Scan for the cell matching the given text and deliver its [X, Y] coordinate at center. 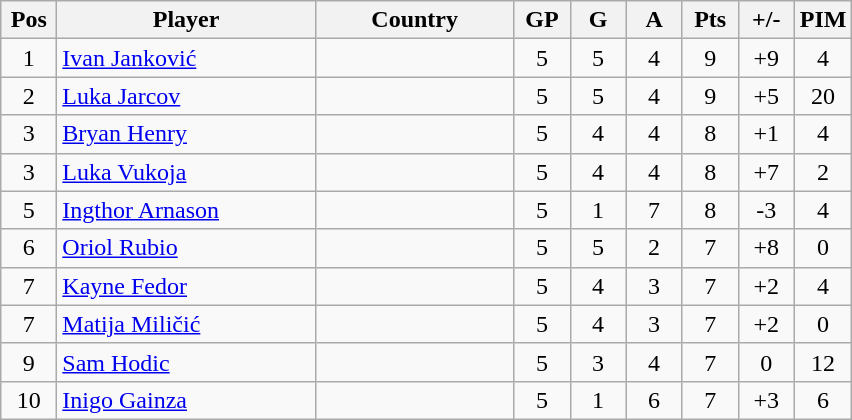
Ingthor Arnason [186, 210]
PIM [823, 20]
Oriol Rubio [186, 248]
Country [414, 20]
Kayne Fedor [186, 286]
+3 [766, 400]
Pts [710, 20]
A [654, 20]
Luka Jarcov [186, 96]
Bryan Henry [186, 134]
Sam Hodic [186, 362]
Inigo Gainza [186, 400]
+8 [766, 248]
10 [29, 400]
12 [823, 362]
Matija Miličić [186, 324]
Luka Vukoja [186, 172]
Player [186, 20]
Ivan Janković [186, 58]
20 [823, 96]
+1 [766, 134]
+5 [766, 96]
G [598, 20]
+7 [766, 172]
+/- [766, 20]
Pos [29, 20]
-3 [766, 210]
GP [542, 20]
+9 [766, 58]
